Pinpoint the cell where the given text exists, returning its [X, Y] midpoint coordinate. 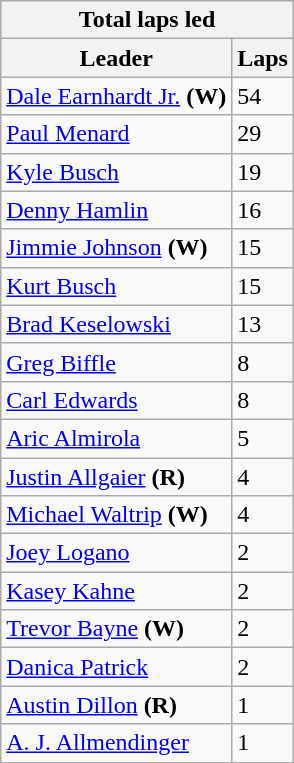
54 [263, 96]
Danica Patrick [116, 667]
Kurt Busch [116, 286]
Aric Almirola [116, 438]
Michael Waltrip (W) [116, 515]
A. J. Allmendinger [116, 743]
Dale Earnhardt Jr. (W) [116, 96]
Denny Hamlin [116, 210]
5 [263, 438]
Leader [116, 58]
Laps [263, 58]
Greg Biffle [116, 362]
16 [263, 210]
Paul Menard [116, 134]
Total laps led [148, 20]
29 [263, 134]
Austin Dillon (R) [116, 705]
Justin Allgaier (R) [116, 477]
13 [263, 324]
Jimmie Johnson (W) [116, 248]
Carl Edwards [116, 400]
Joey Logano [116, 553]
Kyle Busch [116, 172]
Kasey Kahne [116, 591]
Brad Keselowski [116, 324]
Trevor Bayne (W) [116, 629]
19 [263, 172]
